Return the (x, y) coordinate for the center point of the cell that contains the specified text.  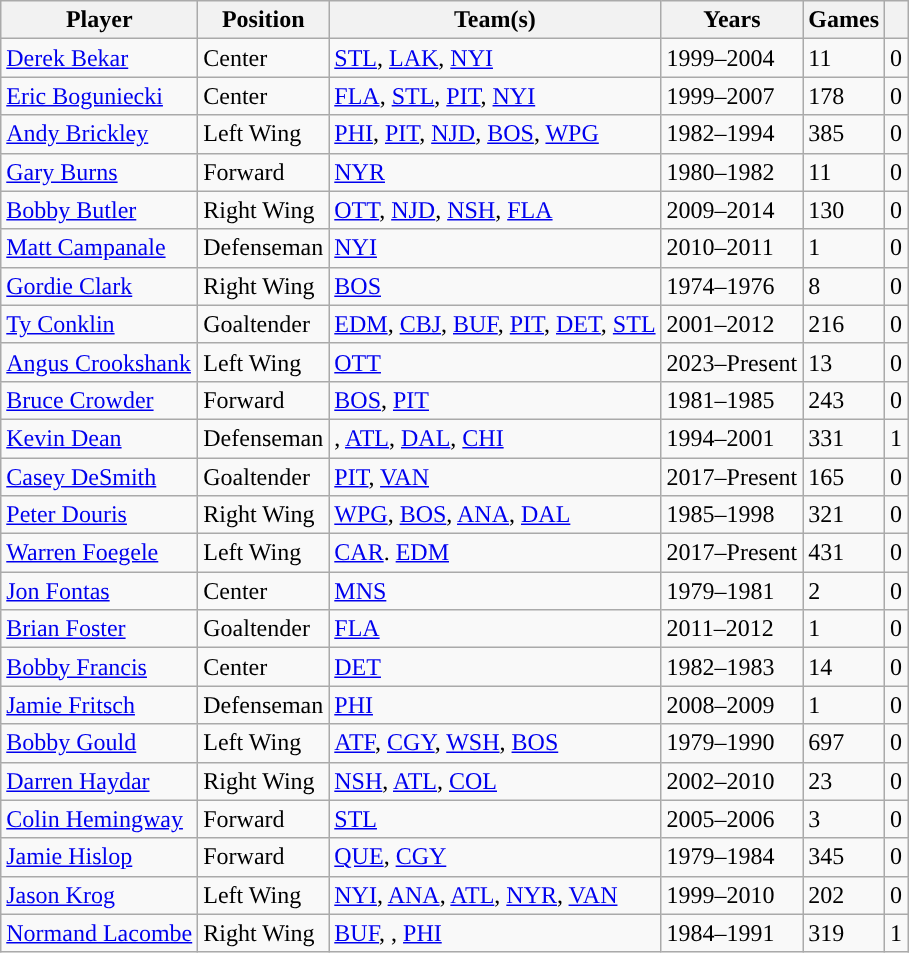
Peter Douris (100, 515)
1982–1994 (732, 134)
243 (844, 400)
Eric Boguniecki (100, 96)
Colin Hemingway (100, 819)
13 (844, 362)
165 (844, 477)
Jamie Hislop (100, 857)
Bobby Gould (100, 743)
Games (844, 20)
Jamie Fritsch (100, 705)
OTT, NJD, NSH, FLA (495, 210)
EDM, CBJ, BUF, PIT, DET, STL (495, 324)
1982–1983 (732, 667)
Derek Bekar (100, 58)
1999–2010 (732, 895)
OTT (495, 362)
Jon Fontas (100, 591)
NYI (495, 248)
1999–2004 (732, 58)
1981–1985 (732, 400)
1985–1998 (732, 515)
202 (844, 895)
1974–1976 (732, 286)
Bobby Butler (100, 210)
PHI (495, 705)
Ty Conklin (100, 324)
MNS (495, 591)
1979–1981 (732, 591)
STL (495, 819)
2008–2009 (732, 705)
Matt Campanale (100, 248)
Gordie Clark (100, 286)
319 (844, 933)
Years (732, 20)
1999–2007 (732, 96)
Casey DeSmith (100, 477)
CAR. EDM (495, 553)
FLA (495, 629)
QUE, CGY (495, 857)
PHI, PIT, NJD, BOS, WPG (495, 134)
178 (844, 96)
8 (844, 286)
WPG, BOS, ANA, DAL (495, 515)
2005–2006 (732, 819)
DET (495, 667)
Darren Haydar (100, 781)
385 (844, 134)
2023–Present (732, 362)
2011–2012 (732, 629)
Andy Brickley (100, 134)
2002–2010 (732, 781)
2010–2011 (732, 248)
NSH, ATL, COL (495, 781)
Position (264, 20)
1979–1990 (732, 743)
Jason Krog (100, 895)
FLA, STL, PIT, NYI (495, 96)
1979–1984 (732, 857)
STL, LAK, NYI (495, 58)
331 (844, 438)
2 (844, 591)
Gary Burns (100, 172)
PIT, VAN (495, 477)
14 (844, 667)
1980–1982 (732, 172)
Player (100, 20)
216 (844, 324)
BUF, , PHI (495, 933)
, ATL, DAL, CHI (495, 438)
3 (844, 819)
Kevin Dean (100, 438)
ATF, CGY, WSH, BOS (495, 743)
697 (844, 743)
431 (844, 553)
NYR (495, 172)
Bruce Crowder (100, 400)
2001–2012 (732, 324)
BOS, PIT (495, 400)
Normand Lacombe (100, 933)
Angus Crookshank (100, 362)
345 (844, 857)
Warren Foegele (100, 553)
Bobby Francis (100, 667)
2009–2014 (732, 210)
NYI, ANA, ATL, NYR, VAN (495, 895)
Team(s) (495, 20)
130 (844, 210)
Brian Foster (100, 629)
1994–2001 (732, 438)
BOS (495, 286)
321 (844, 515)
23 (844, 781)
1984–1991 (732, 933)
